From the cell containing the given text, extract its center point as (x, y) coordinate. 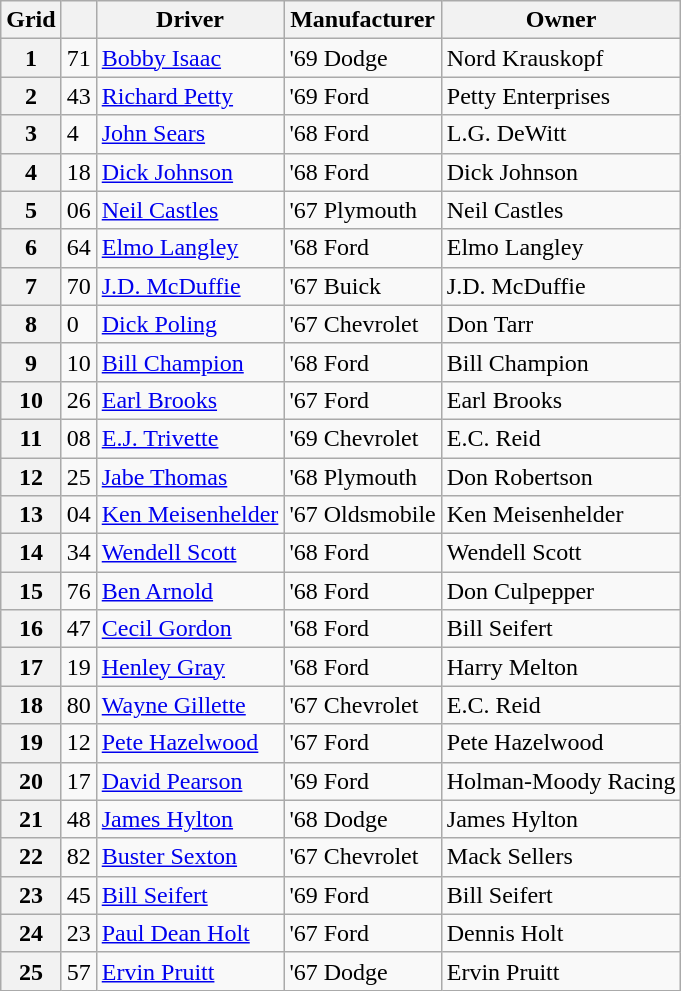
'67 Oldsmobile (362, 515)
Don Tarr (561, 324)
2 (31, 96)
3 (31, 134)
11 (31, 438)
Dick Poling (190, 324)
1 (31, 58)
Buster Sexton (190, 857)
Harry Melton (561, 667)
Grid (31, 20)
21 (31, 819)
71 (78, 58)
82 (78, 857)
Jabe Thomas (190, 477)
'67 Plymouth (362, 210)
16 (31, 629)
Wayne Gillette (190, 705)
43 (78, 96)
'67 Buick (362, 286)
David Pearson (190, 781)
John Sears (190, 134)
Nord Krauskopf (561, 58)
Petty Enterprises (561, 96)
06 (78, 210)
80 (78, 705)
34 (78, 553)
9 (31, 362)
24 (31, 933)
Manufacturer (362, 20)
Ben Arnold (190, 591)
Dennis Holt (561, 933)
Cecil Gordon (190, 629)
L.G. DeWitt (561, 134)
Don Culpepper (561, 591)
Bobby Isaac (190, 58)
'69 Chevrolet (362, 438)
Holman-Moody Racing (561, 781)
08 (78, 438)
13 (31, 515)
E.J. Trivette (190, 438)
47 (78, 629)
'68 Dodge (362, 819)
7 (31, 286)
'67 Dodge (362, 971)
26 (78, 400)
57 (78, 971)
5 (31, 210)
'68 Plymouth (362, 477)
48 (78, 819)
22 (31, 857)
20 (31, 781)
Henley Gray (190, 667)
Richard Petty (190, 96)
Owner (561, 20)
70 (78, 286)
15 (31, 591)
Driver (190, 20)
Mack Sellers (561, 857)
76 (78, 591)
45 (78, 895)
6 (31, 248)
64 (78, 248)
04 (78, 515)
8 (31, 324)
Don Robertson (561, 477)
0 (78, 324)
14 (31, 553)
'69 Dodge (362, 58)
Paul Dean Holt (190, 933)
